Pinpoint the cell where the given text exists, returning its [X, Y] midpoint coordinate. 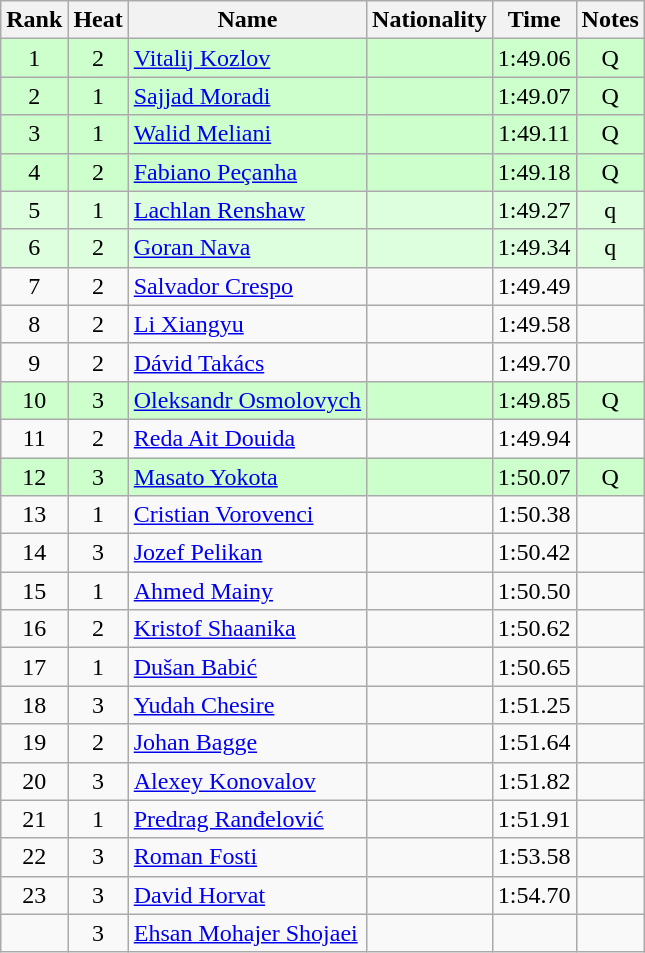
Salvador Crespo [247, 286]
1:49.58 [534, 324]
Li Xiangyu [247, 324]
8 [34, 324]
1:49.70 [534, 362]
1:54.70 [534, 895]
21 [34, 819]
Walid Meliani [247, 134]
23 [34, 895]
Johan Bagge [247, 743]
Kristof Shaanika [247, 629]
Vitalij Kozlov [247, 58]
1:49.94 [534, 438]
9 [34, 362]
1:49.34 [534, 248]
Masato Yokota [247, 477]
Goran Nava [247, 248]
1:49.18 [534, 172]
Ehsan Mohajer Shojaei [247, 933]
Notes [610, 20]
13 [34, 515]
Heat [98, 20]
Ahmed Mainy [247, 591]
12 [34, 477]
1:50.42 [534, 553]
10 [34, 400]
1:50.07 [534, 477]
18 [34, 705]
1:50.62 [534, 629]
Reda Ait Douida [247, 438]
1:51.91 [534, 819]
Dušan Babić [247, 667]
1:49.27 [534, 210]
22 [34, 857]
5 [34, 210]
1:53.58 [534, 857]
7 [34, 286]
17 [34, 667]
Time [534, 20]
11 [34, 438]
Roman Fosti [247, 857]
Predrag Ranđelović [247, 819]
1:51.64 [534, 743]
Yudah Chesire [247, 705]
David Horvat [247, 895]
Lachlan Renshaw [247, 210]
Dávid Takács [247, 362]
Jozef Pelikan [247, 553]
1:49.06 [534, 58]
20 [34, 781]
15 [34, 591]
Nationality [430, 20]
1:50.38 [534, 515]
1:51.25 [534, 705]
1:51.82 [534, 781]
1:49.85 [534, 400]
6 [34, 248]
Fabiano Peçanha [247, 172]
Rank [34, 20]
16 [34, 629]
19 [34, 743]
1:50.50 [534, 591]
Sajjad Moradi [247, 96]
1:49.49 [534, 286]
1:49.07 [534, 96]
Cristian Vorovenci [247, 515]
Oleksandr Osmolovych [247, 400]
1:49.11 [534, 134]
4 [34, 172]
1:50.65 [534, 667]
Name [247, 20]
14 [34, 553]
Alexey Konovalov [247, 781]
